From the cell containing the given text, extract its center point as (x, y) coordinate. 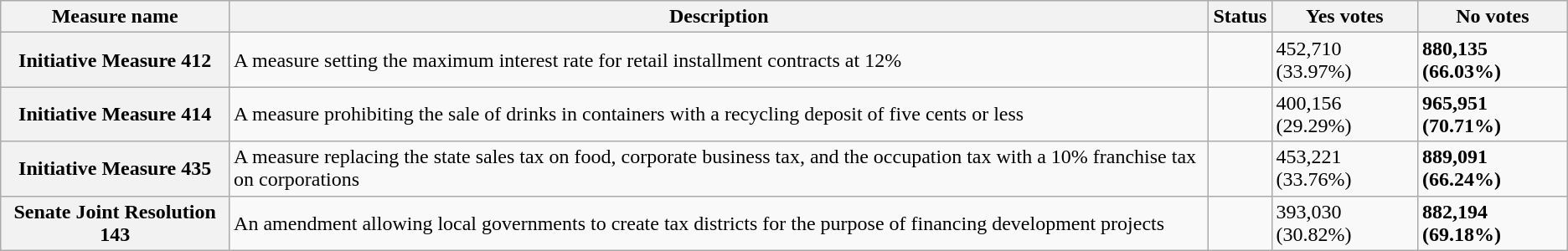
880,135 (66.03%) (1493, 60)
882,194 (69.18%) (1493, 223)
Status (1240, 17)
Description (719, 17)
Yes votes (1345, 17)
Initiative Measure 414 (116, 114)
393,030 (30.82%) (1345, 223)
No votes (1493, 17)
Initiative Measure 435 (116, 169)
452,710 (33.97%) (1345, 60)
A measure prohibiting the sale of drinks in containers with a recycling deposit of five cents or less (719, 114)
889,091 (66.24%) (1493, 169)
An amendment allowing local governments to create tax districts for the purpose of financing development projects (719, 223)
A measure setting the maximum interest rate for retail installment contracts at 12% (719, 60)
400,156 (29.29%) (1345, 114)
Measure name (116, 17)
Senate Joint Resolution 143 (116, 223)
965,951 (70.71%) (1493, 114)
A measure replacing the state sales tax on food, corporate business tax, and the occupation tax with a 10% franchise tax on corporations (719, 169)
Initiative Measure 412 (116, 60)
453,221 (33.76%) (1345, 169)
